Return (x, y) of the center of cell containing provided text 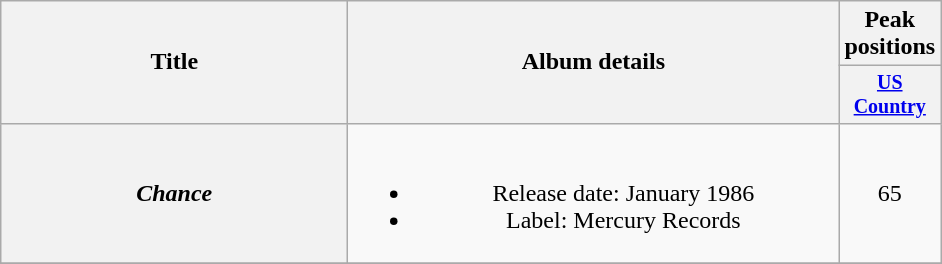
Chance (174, 193)
Title (174, 62)
Release date: January 1986Label: Mercury Records (594, 193)
Peak positions (890, 34)
65 (890, 193)
US Country (890, 94)
Album details (594, 62)
